Return the (x, y) coordinate for the center point of the cell that contains the specified text.  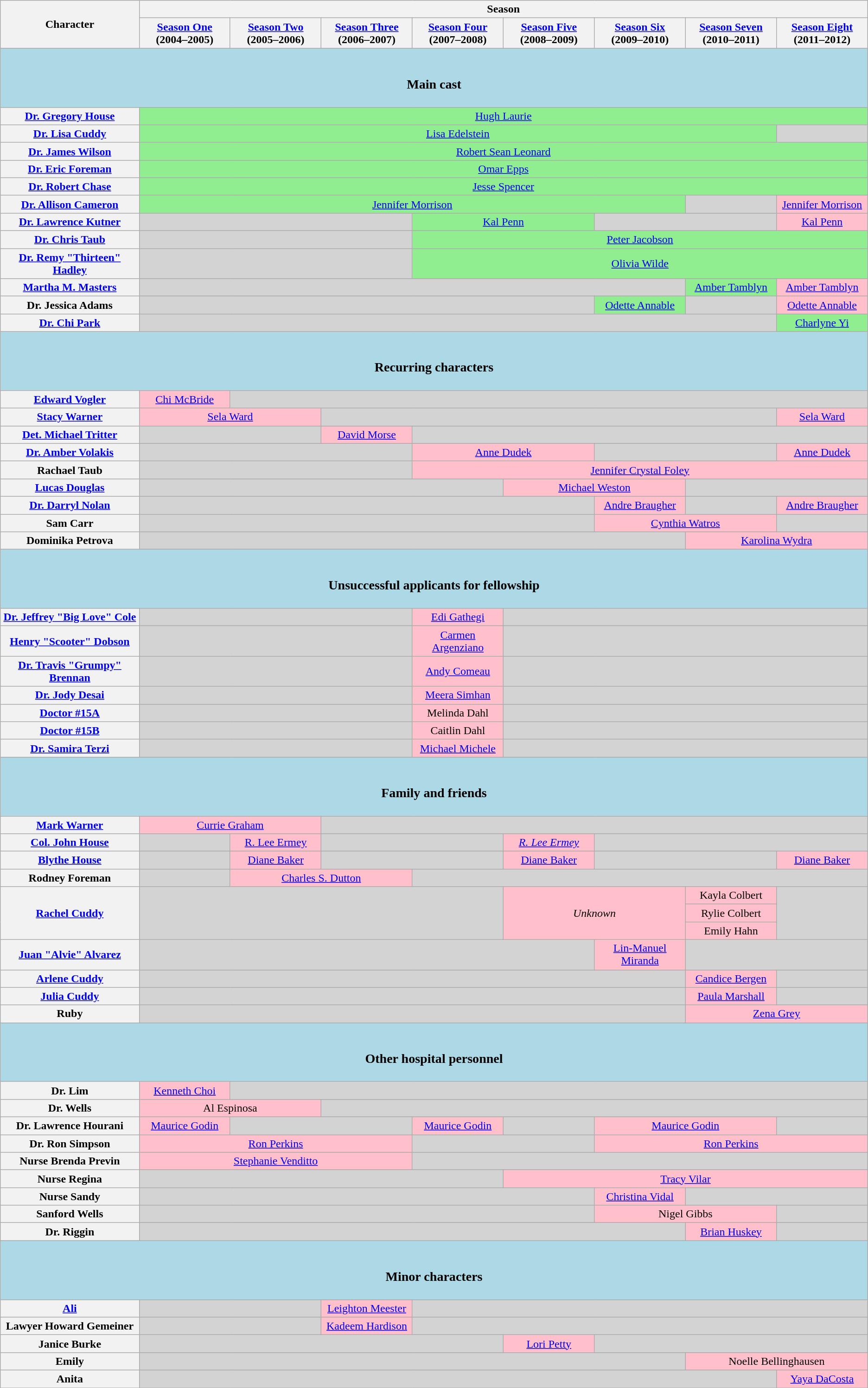
Unsuccessful applicants for fellowship (434, 579)
Nurse Brenda Previn (70, 1161)
Chi McBride (185, 399)
Andy Comeau (458, 672)
Stacy Warner (70, 417)
Dr. Chi Park (70, 323)
Doctor #15B (70, 730)
Dr. Ron Simpson (70, 1144)
Dr. James Wilson (70, 151)
Lisa Edelstein (458, 134)
Kayla Colbert (731, 895)
Edward Vogler (70, 399)
Blythe House (70, 860)
Paula Marshall (731, 996)
Currie Graham (230, 825)
Christina Vidal (640, 1196)
Karolina Wydra (776, 541)
Dr. Eric Foreman (70, 169)
Caitlin Dahl (458, 730)
Mark Warner (70, 825)
Cynthia Watros (685, 523)
Dr. Wells (70, 1108)
Dr. Chris Taub (70, 240)
Ruby (70, 1014)
Ali (70, 1308)
Nurse Sandy (70, 1196)
Season Two(2005–2006) (275, 33)
Robert Sean Leonard (504, 151)
Dr. Jeffrey "Big Love" Cole (70, 617)
Hugh Laurie (504, 116)
Det. Michael Tritter (70, 435)
Lucas Douglas (70, 487)
Jesse Spencer (504, 186)
Julia Cuddy (70, 996)
Melinda Dahl (458, 713)
Season Eight(2011–2012) (823, 33)
Recurring characters (434, 361)
Rodney Foreman (70, 878)
Dr. Gregory House (70, 116)
Omar Epps (504, 169)
Dr. Darryl Nolan (70, 505)
Edi Gathegi (458, 617)
Arlene Cuddy (70, 979)
Season (504, 9)
Col. John House (70, 843)
Leighton Meester (367, 1308)
Dr. Samira Terzi (70, 748)
Anita (70, 1379)
Dominika Petrova (70, 541)
Rachel Cuddy (70, 913)
Charlyne Yi (823, 323)
Kadeem Hardison (367, 1326)
Noelle Bellinghausen (776, 1361)
Michael Weston (594, 487)
Peter Jacobson (640, 240)
Dr. Lawrence Hourani (70, 1126)
Main cast (434, 78)
Lin-Manuel Miranda (640, 954)
Jennifer Crystal Foley (640, 470)
Charles S. Dutton (321, 878)
Dr. Lim (70, 1090)
Unknown (594, 913)
Sam Carr (70, 523)
Emily Hahn (731, 931)
Dr. Travis "Grumpy" Brennan (70, 672)
Michael Michele (458, 748)
Martha M. Masters (70, 288)
Character (70, 24)
Season Three(2006–2007) (367, 33)
Rylie Colbert (731, 913)
Kenneth Choi (185, 1090)
Other hospital personnel (434, 1052)
Family and friends (434, 787)
Stephanie Venditto (275, 1161)
Juan "Alvie" Alvarez (70, 954)
Dr. Remy "Thirteen" Hadley (70, 263)
Meera Simhan (458, 695)
Henry "Scooter" Dobson (70, 641)
Sanford Wells (70, 1214)
Janice Burke (70, 1343)
Dr. Lawrence Kutner (70, 222)
Yaya DaCosta (823, 1379)
Brian Huskey (731, 1232)
Nigel Gibbs (685, 1214)
Dr. Robert Chase (70, 186)
Al Espinosa (230, 1108)
Dr. Lisa Cuddy (70, 134)
Rachael Taub (70, 470)
Dr. Allison Cameron (70, 204)
Minor characters (434, 1270)
Season Five(2008–2009) (549, 33)
Candice Bergen (731, 979)
Carmen Argenziano (458, 641)
Dr. Riggin (70, 1232)
Dr. Jessica Adams (70, 305)
Season Seven(2010–2011) (731, 33)
Season Four(2007–2008) (458, 33)
Dr. Amber Volakis (70, 452)
Doctor #15A (70, 713)
Tracy Vilar (686, 1179)
David Morse (367, 435)
Olivia Wilde (640, 263)
Season One(2004–2005) (185, 33)
Emily (70, 1361)
Dr. Jody Desai (70, 695)
Lawyer Howard Gemeiner (70, 1326)
Zena Grey (776, 1014)
Nurse Regina (70, 1179)
Lori Petty (549, 1343)
Season Six(2009–2010) (640, 33)
